Extract the [X, Y] coordinate from the center of the cell holding the provided text.  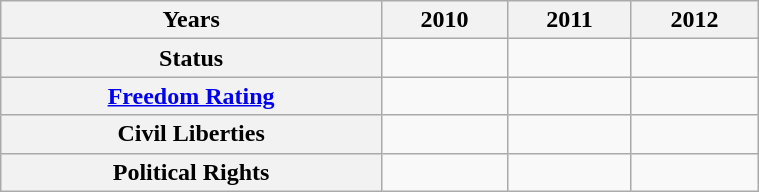
2011 [570, 20]
2012 [694, 20]
Status [192, 58]
Civil Liberties [192, 134]
Years [192, 20]
2010 [444, 20]
Freedom Rating [192, 96]
Political Rights [192, 172]
